Return the (x, y) coordinate for the center point of the cell that contains the specified text.  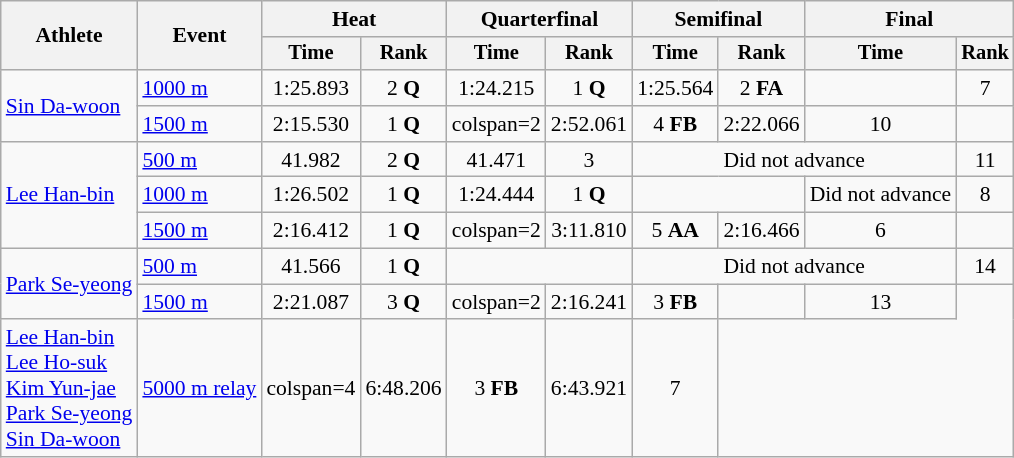
41.982 (310, 160)
Heat (354, 19)
10 (881, 124)
6:48.206 (403, 389)
Lee Han-bin Lee Ho-suk Kim Yun-jaePark Se-yeong Sin Da-woon (70, 389)
Semifinal (718, 19)
41.566 (310, 267)
41.471 (496, 160)
3:11.810 (589, 231)
Park Se-yeong (70, 284)
8 (985, 195)
Event (199, 36)
2 FA (761, 88)
Athlete (70, 36)
14 (985, 267)
Sin Da-woon (70, 106)
11 (985, 160)
2:15.530 (310, 124)
2:22.066 (761, 124)
3 (589, 160)
2:21.087 (310, 302)
13 (881, 302)
2:52.061 (589, 124)
1:25.564 (675, 88)
1:26.502 (310, 195)
3 Q (403, 302)
Lee Han-bin (70, 196)
4 FB (675, 124)
2:16.466 (761, 231)
2:16.412 (310, 231)
5 AA (675, 231)
colspan=4 (310, 389)
6 (881, 231)
Final (910, 19)
Quarterfinal (540, 19)
1:24.215 (496, 88)
1:24.444 (496, 195)
1:25.893 (310, 88)
2:16.241 (589, 302)
6:43.921 (589, 389)
5000 m relay (199, 389)
